Identify which cell holds the provided text, then report its [x, y] central coordinate. 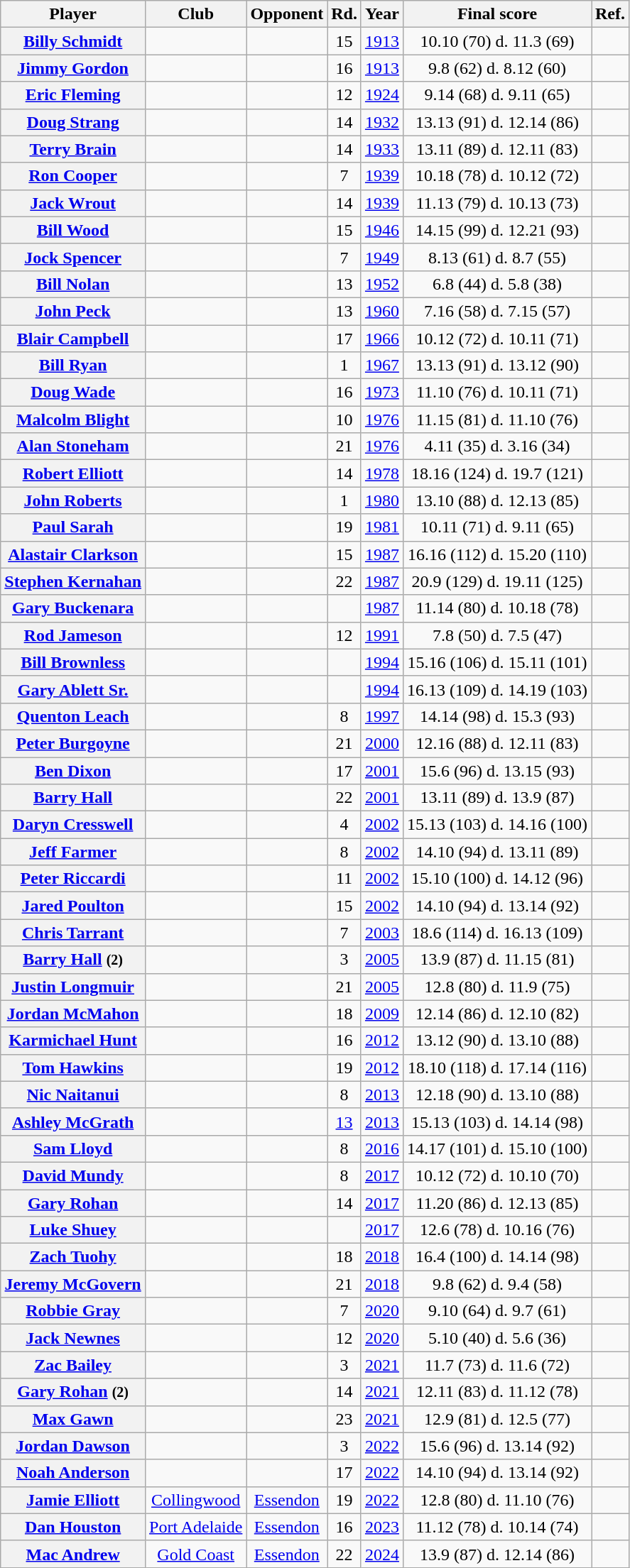
1952 [382, 284]
Malcolm Blight [73, 420]
9.8 (62) d. 9.4 (58) [497, 1284]
Jock Spencer [73, 257]
Justin Longmuir [73, 987]
Zach Tuohy [73, 1257]
Player [73, 14]
Eric Fleming [73, 95]
Jimmy Gordon [73, 68]
Ref. [609, 14]
2003 [382, 933]
Club [196, 14]
13.13 (91) d. 12.14 (86) [497, 122]
9.8 (62) d. 8.12 (60) [497, 68]
16.16 (112) d. 15.20 (110) [497, 554]
11.7 (73) d. 11.6 (72) [497, 1365]
Bill Brownless [73, 662]
Gary Buckenara [73, 608]
Sam Lloyd [73, 1148]
Robbie Gray [73, 1311]
10.12 (72) d. 10.10 (70) [497, 1175]
David Mundy [73, 1175]
1949 [382, 257]
Jared Poulton [73, 906]
18.10 (118) d. 17.14 (116) [497, 1068]
4 [344, 825]
Jack Wrout [73, 203]
13.12 (90) d. 13.10 (88) [497, 1041]
Bill Nolan [73, 284]
Doug Strang [73, 122]
Karmichael Hunt [73, 1041]
2000 [382, 743]
1946 [382, 230]
13.9 (87) d. 11.15 (81) [497, 960]
15.6 (96) d. 13.14 (92) [497, 1446]
Rod Jameson [73, 635]
12.14 (86) d. 12.10 (82) [497, 1014]
6.8 (44) d. 5.8 (38) [497, 284]
10.12 (72) d. 10.11 (71) [497, 339]
7.16 (58) d. 7.15 (57) [497, 311]
14.10 (94) d. 13.11 (89) [497, 852]
1980 [382, 500]
Alan Stoneham [73, 446]
9.14 (68) d. 9.11 (65) [497, 95]
13.11 (89) d. 13.9 (87) [497, 798]
1966 [382, 339]
Noah Anderson [73, 1473]
15.10 (100) d. 14.12 (96) [497, 879]
10.11 (71) d. 9.11 (65) [497, 527]
2024 [382, 1554]
John Roberts [73, 500]
Alastair Clarkson [73, 554]
15.13 (103) d. 14.14 (98) [497, 1122]
1997 [382, 716]
Gold Coast [196, 1554]
Ron Cooper [73, 176]
Barry Hall [73, 798]
Port Adelaide [196, 1527]
11.12 (78) d. 10.14 (74) [497, 1527]
12.11 (83) d. 11.12 (78) [497, 1392]
12.6 (78) d. 10.16 (76) [497, 1230]
Gary Rohan (2) [73, 1392]
Peter Burgoyne [73, 743]
Zac Bailey [73, 1365]
Daryn Cresswell [73, 825]
11.14 (80) d. 10.18 (78) [497, 608]
10 [344, 420]
10.10 (70) d. 11.3 (69) [497, 41]
Ashley McGrath [73, 1122]
1933 [382, 149]
11 [344, 879]
Paul Sarah [73, 527]
1973 [382, 393]
Stephen Kernahan [73, 581]
15.16 (106) d. 15.11 (101) [497, 662]
14.14 (98) d. 15.3 (93) [497, 716]
Jack Newnes [73, 1338]
2009 [382, 1014]
Robert Elliott [73, 473]
John Peck [73, 311]
Luke Shuey [73, 1230]
23 [344, 1419]
1967 [382, 366]
5.10 (40) d. 5.6 (36) [497, 1338]
11.20 (86) d. 12.13 (85) [497, 1203]
Mac Andrew [73, 1554]
13.11 (89) d. 12.11 (83) [497, 149]
14.15 (99) d. 12.21 (93) [497, 230]
Blair Campbell [73, 339]
Opponent [287, 14]
4.11 (35) d. 3.16 (34) [497, 446]
Dan Houston [73, 1527]
12.16 (88) d. 12.11 (83) [497, 743]
15.13 (103) d. 14.16 (100) [497, 825]
11.15 (81) d. 11.10 (76) [497, 420]
1924 [382, 95]
13.13 (91) d. 13.12 (90) [497, 366]
Jamie Elliott [73, 1500]
12.18 (90) d. 13.10 (88) [497, 1095]
15.6 (96) d. 13.15 (93) [497, 770]
9.10 (64) d. 9.7 (61) [497, 1311]
12.8 (80) d. 11.10 (76) [497, 1500]
Bill Wood [73, 230]
Jordan Dawson [73, 1446]
Bill Ryan [73, 366]
1991 [382, 635]
Max Gawn [73, 1419]
8.13 (61) d. 8.7 (55) [497, 257]
14.17 (101) d. 15.10 (100) [497, 1148]
1960 [382, 311]
Year [382, 14]
Gary Ablett Sr. [73, 689]
13.9 (87) d. 12.14 (86) [497, 1554]
Jeff Farmer [73, 852]
16.4 (100) d. 14.14 (98) [497, 1257]
Jeremy McGovern [73, 1284]
2016 [382, 1148]
20.9 (129) d. 19.11 (125) [497, 581]
7.8 (50) d. 7.5 (47) [497, 635]
Quenton Leach [73, 716]
16.13 (109) d. 14.19 (103) [497, 689]
Ben Dixon [73, 770]
1932 [382, 122]
Terry Brain [73, 149]
Final score [497, 14]
Collingwood [196, 1500]
11.10 (76) d. 10.11 (71) [497, 393]
1981 [382, 527]
Doug Wade [73, 393]
Rd. [344, 14]
18.6 (114) d. 16.13 (109) [497, 933]
10.18 (78) d. 10.12 (72) [497, 176]
12.9 (81) d. 12.5 (77) [497, 1419]
11.13 (79) d. 10.13 (73) [497, 203]
12.8 (80) d. 11.9 (75) [497, 987]
Peter Riccardi [73, 879]
Jordan McMahon [73, 1014]
18.16 (124) d. 19.7 (121) [497, 473]
1978 [382, 473]
Tom Hawkins [73, 1068]
Barry Hall (2) [73, 960]
Gary Rohan [73, 1203]
Billy Schmidt [73, 41]
2023 [382, 1527]
Nic Naitanui [73, 1095]
13.10 (88) d. 12.13 (85) [497, 500]
Chris Tarrant [73, 933]
